Find where the given text appears and provide that cell's center as (x, y) coordinate. 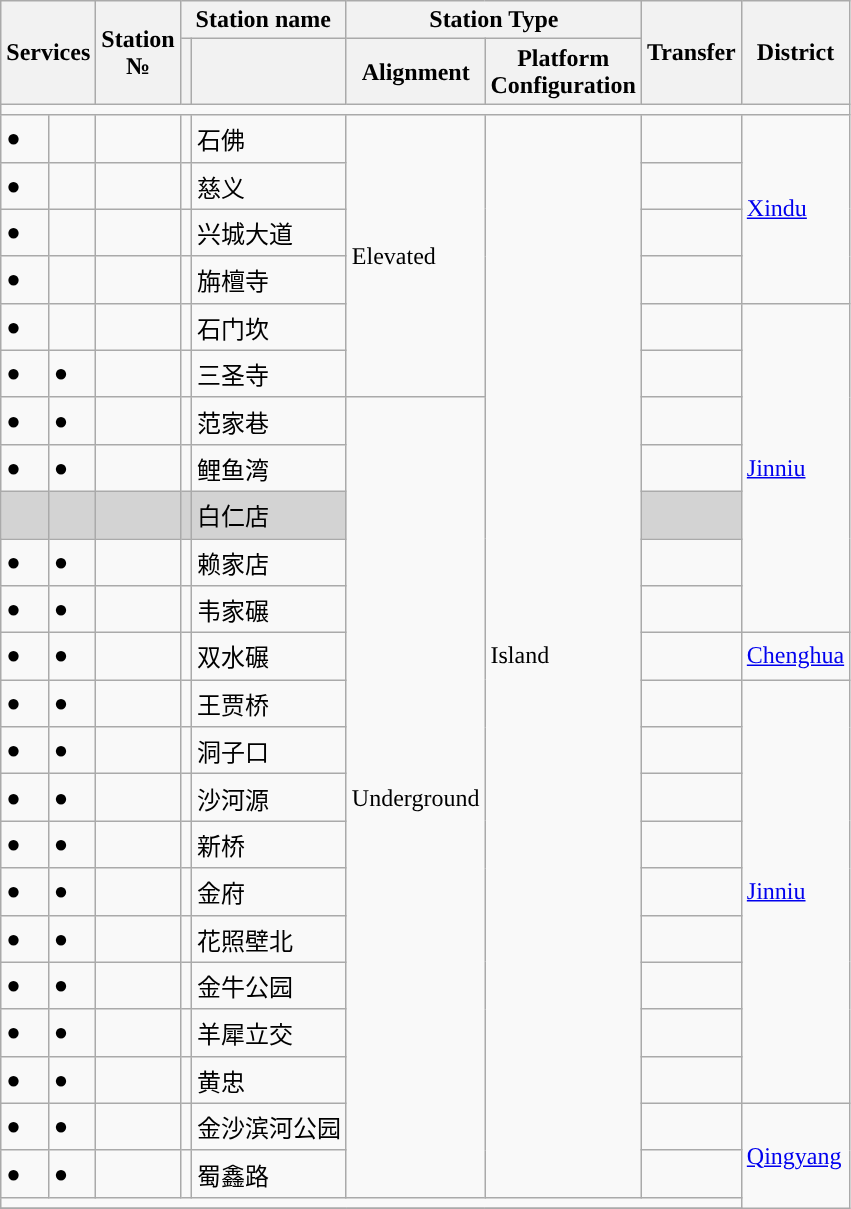
王贾桥 (268, 704)
石佛 (268, 138)
蜀鑫路 (268, 1174)
范家巷 (268, 420)
Xindu (795, 209)
花照壁北 (268, 938)
双水碾 (268, 656)
Transfer (691, 52)
Underground (416, 797)
石门坎 (268, 326)
Chenghua (795, 656)
Station№ (138, 52)
兴城大道 (268, 232)
新桥 (268, 844)
Elevated (416, 256)
金牛公园 (268, 986)
Island (563, 656)
白仁店 (268, 514)
金沙滨河公园 (268, 1126)
三圣寺 (268, 374)
鲤鱼湾 (268, 468)
Qingyang (795, 1156)
黄忠 (268, 1080)
District (795, 52)
韦家碾 (268, 610)
羊犀立交 (268, 1032)
Alignment (416, 72)
PlatformConfiguration (563, 72)
赖家店 (268, 562)
金府 (268, 892)
旃檀寺 (268, 280)
慈义 (268, 186)
洞子口 (268, 750)
沙河源 (268, 798)
Station Type (494, 20)
Station name (263, 20)
Services (48, 52)
